Output the [x, y] coordinate of the center of the cell containing the given text.  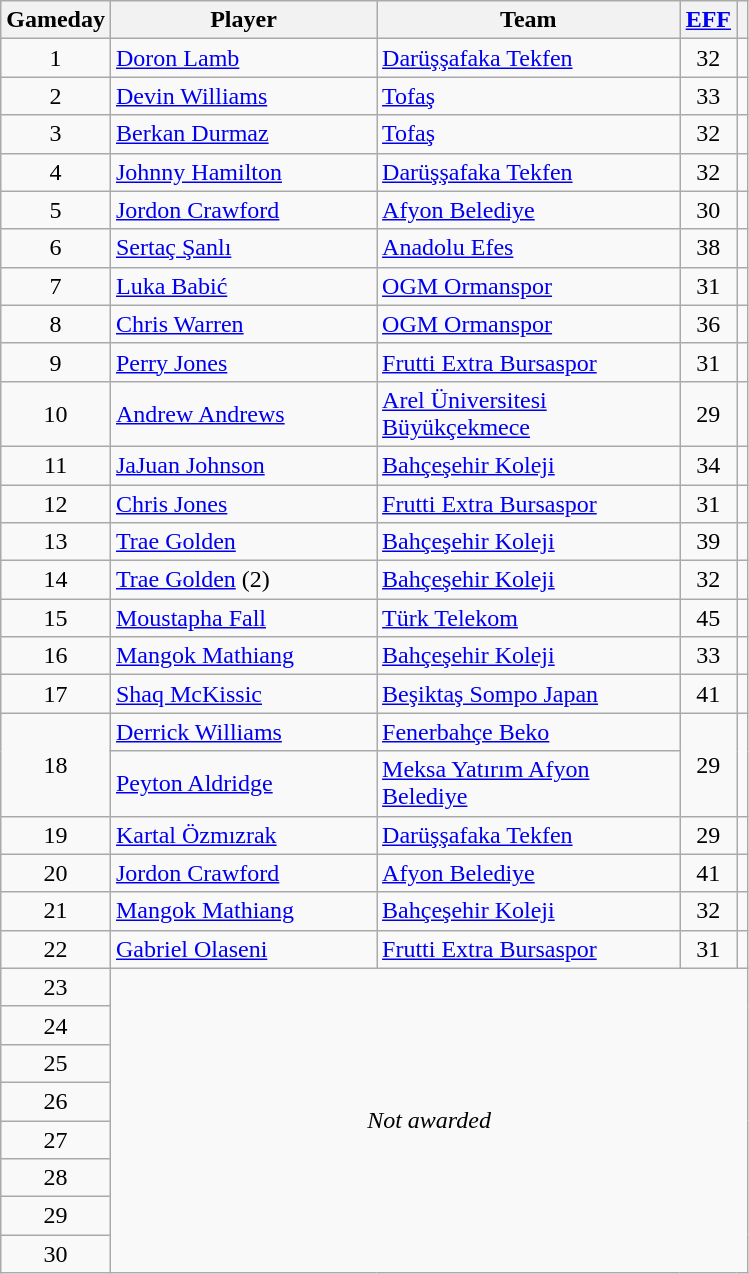
Derrick Williams [243, 732]
2 [56, 96]
8 [56, 324]
15 [56, 618]
Meksa Yatırım Afyon Belediye [529, 784]
20 [56, 873]
Devin Williams [243, 96]
4 [56, 172]
23 [56, 987]
25 [56, 1063]
Andrew Andrews [243, 414]
13 [56, 542]
18 [56, 764]
Luka Babić [243, 286]
3 [56, 134]
Fenerbahçe Beko [529, 732]
Shaq McKissic [243, 694]
Berkan Durmaz [243, 134]
21 [56, 911]
Türk Telekom [529, 618]
6 [56, 248]
5 [56, 210]
Moustapha Fall [243, 618]
24 [56, 1025]
22 [56, 949]
12 [56, 503]
Chris Warren [243, 324]
EFF [708, 20]
Arel Üniversitesi Büyükçekmece [529, 414]
39 [708, 542]
Chris Jones [243, 503]
Anadolu Efes [529, 248]
Johnny Hamilton [243, 172]
17 [56, 694]
14 [56, 580]
Sertaç Şanlı [243, 248]
1 [56, 58]
Beşiktaş Sompo Japan [529, 694]
34 [708, 465]
16 [56, 656]
36 [708, 324]
Kartal Özmızrak [243, 835]
Not awarded [428, 1120]
11 [56, 465]
Trae Golden [243, 542]
Peyton Aldridge [243, 784]
28 [56, 1178]
Gameday [56, 20]
Trae Golden (2) [243, 580]
Perry Jones [243, 362]
26 [56, 1101]
19 [56, 835]
Doron Lamb [243, 58]
7 [56, 286]
9 [56, 362]
27 [56, 1139]
38 [708, 248]
JaJuan Johnson [243, 465]
Team [529, 20]
Gabriel Olaseni [243, 949]
45 [708, 618]
Player [243, 20]
10 [56, 414]
